Detect which cell encompasses the target text, then output its (x, y) center coordinate. 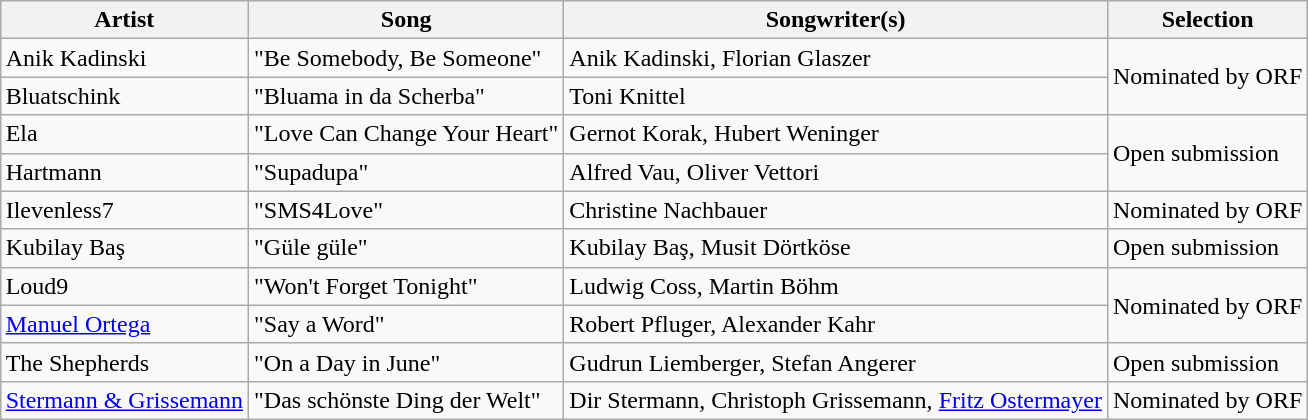
"Güle güle" (406, 248)
Bluatschink (124, 96)
Song (406, 20)
"Supadupa" (406, 172)
Robert Pfluger, Alexander Kahr (836, 324)
"Love Can Change Your Heart" (406, 134)
Artist (124, 20)
"Say a Word" (406, 324)
Kubilay Baş (124, 248)
Christine Nachbauer (836, 210)
Dir Stermann, Christoph Grissemann, Fritz Ostermayer (836, 400)
Hartmann (124, 172)
Loud9 (124, 286)
Gudrun Liemberger, Stefan Angerer (836, 362)
Ludwig Coss, Martin Böhm (836, 286)
Gernot Korak, Hubert Weninger (836, 134)
Manuel Ortega (124, 324)
Selection (1207, 20)
"On a Day in June" (406, 362)
"Be Somebody, Be Someone" (406, 58)
"SMS4Love" (406, 210)
"Won't Forget Tonight" (406, 286)
Toni Knittel (836, 96)
Ela (124, 134)
"Bluama in da Scherba" (406, 96)
Songwriter(s) (836, 20)
Ilevenless7 (124, 210)
Kubilay Baş, Musit Dörtköse (836, 248)
Alfred Vau, Oliver Vettori (836, 172)
Stermann & Grissemann (124, 400)
Anik Kadinski, Florian Glaszer (836, 58)
The Shepherds (124, 362)
"Das schönste Ding der Welt" (406, 400)
Anik Kadinski (124, 58)
